Locate the cell with the specified text and output its (X, Y) center coordinate. 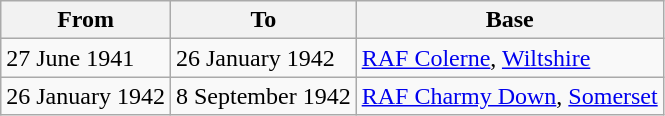
RAF Colerne, Wiltshire (510, 58)
From (86, 20)
Base (510, 20)
To (263, 20)
RAF Charmy Down, Somerset (510, 96)
27 June 1941 (86, 58)
8 September 1942 (263, 96)
